Extract the (X, Y) coordinate from the center of the cell holding the provided text.  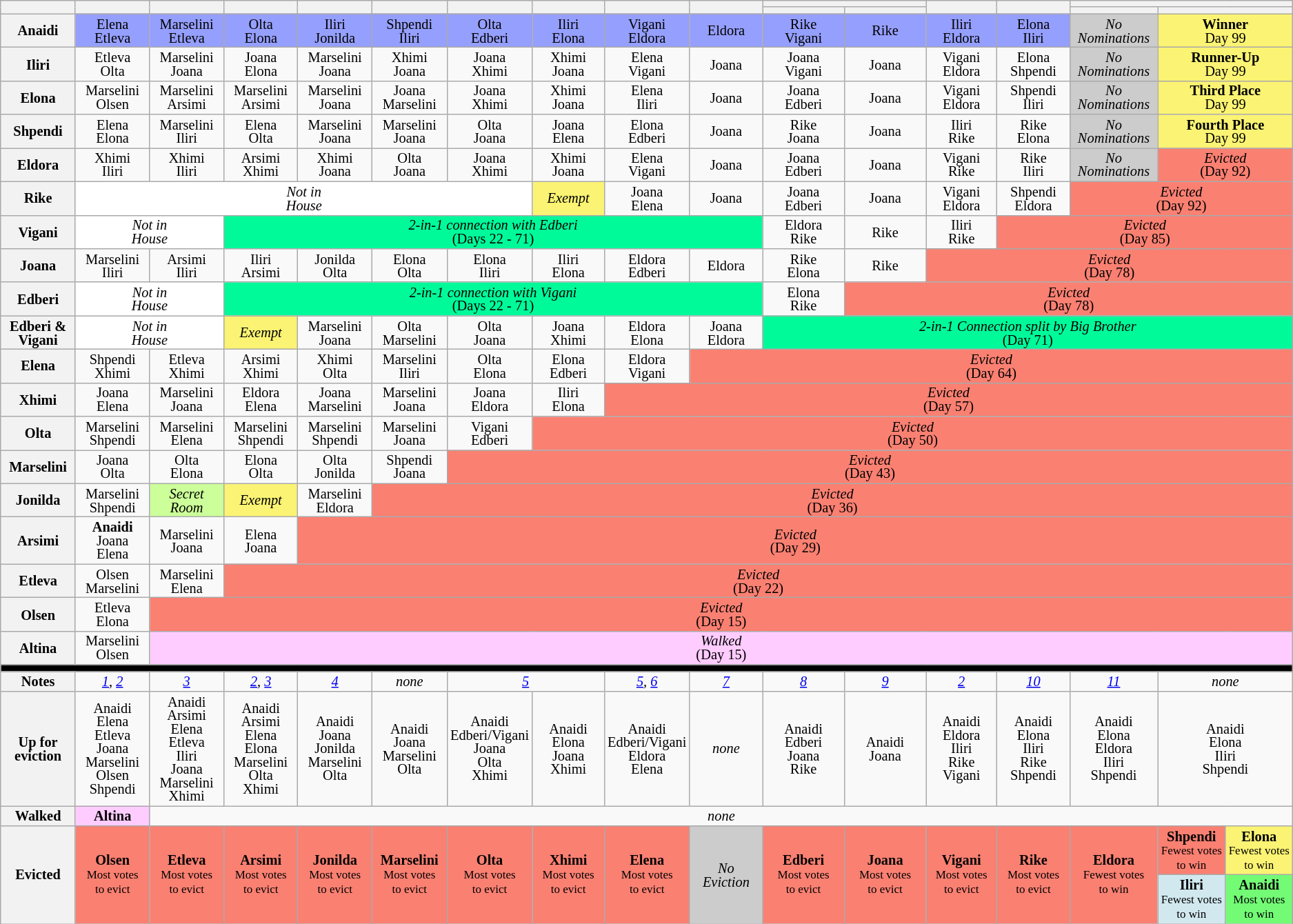
2 (961, 681)
ElonaRike (804, 299)
8 (804, 681)
Evicted(Day 22) (758, 581)
Shpendi (39, 131)
Third PlaceDay 99 (1225, 98)
2, 3 (261, 681)
ArsimiMost votesto evict (261, 874)
RikeJoana (804, 131)
OlsenMarselini (112, 581)
Evicted (39, 874)
AnaidiElonaEldoraIliriShpendi (1114, 748)
5, 6 (647, 681)
ElonaFewest votesto win (1259, 850)
Evicted(Day 36) (832, 501)
Olta (39, 433)
Evicted(Day 85) (1145, 232)
JoanaOlta (112, 466)
Etleva (39, 581)
EtlevaXhimi (187, 365)
JoanaVigani (804, 63)
ViganiRike (961, 164)
Elona (39, 98)
Evicted(Day 43) (870, 466)
Fourth PlaceDay 99 (1225, 131)
AnaidiEdberi/ViganiEldoraElena (647, 748)
JonildaMost votesto evict (335, 874)
Elena (39, 365)
Walked (39, 815)
OltaJonilda (335, 466)
AnaidiElonaJoanaXhimi (568, 748)
Runner-UpDay 99 (1225, 63)
AnaidiEldoraIliriRikeVigani (961, 748)
Evicted(Day 57) (949, 400)
Evicted(Day 64) (992, 365)
Olsen (39, 614)
IliriFewest votesto win (1192, 899)
ShpendiEldora (1033, 199)
Evicted(Day 29) (796, 541)
EldoraVigani (647, 365)
ElenaIliri (647, 98)
Jonilda (39, 501)
Xhimi (39, 400)
AnaidiElonaIliriShpendi (1225, 748)
2-in-1 connection with Edberi(Days 22 - 71) (492, 232)
Walked(Day 15) (721, 648)
IliriEldora (961, 30)
2-in-1 connection with Vigani(Days 22 - 71) (492, 299)
1, 2 (112, 681)
IliriArsimi (261, 265)
Marselini (39, 466)
Edberi (39, 299)
ElenaEtleva (112, 30)
MarseliniEldora (335, 501)
XhimiOlta (335, 365)
SecretRoom (187, 501)
ShpendiXhimi (112, 365)
AnaidiArsimiElenaElonaMarseliniOltaXhimi (261, 748)
JonildaOlta (335, 265)
ShpendiJoana (410, 466)
AnaidiElenaEtlevaJoanaMarseliniOlsenShpendi (112, 748)
XhimiMost votesto evict (568, 874)
EtlevaElona (112, 614)
Evicted(Day 15) (721, 614)
RikeVigani (804, 30)
RikeMost votesto evict (1033, 874)
11 (1114, 681)
ElenaOlta (261, 131)
EdberiMost votesto evict (804, 874)
Notes (39, 681)
EldoraRike (804, 232)
EldoraElena (261, 400)
AnaidiArsimiElenaEtlevaIliriJoanaMarseliniXhimi (187, 748)
ElenaElona (112, 131)
JoanaElona (261, 63)
ViganiMost votesto evict (961, 874)
NoEviction (725, 874)
AnaidiEdberi/ViganiJoanaOltaXhimi (490, 748)
EldoraFewest votesto win (1114, 874)
2-in-1 Connection split by Big Brother(Day 71) (1028, 332)
7 (725, 681)
AnaidiElonaIliriRikeShpendi (1033, 748)
WinnerDay 99 (1225, 30)
ShpendiFewest votesto win (1192, 850)
OltaMost votesto evict (490, 874)
5 (525, 681)
AnaidiJoanaElena (112, 541)
Edberi &Vigani (39, 332)
RikeIliri (1033, 164)
ArsimiIliri (187, 265)
Anaidi (39, 30)
EldoraEdberi (647, 265)
OltaMarselini (410, 332)
Up foreviction (39, 748)
Evicted(Day 50) (913, 433)
IliriJonilda (335, 30)
ViganiEdberi (490, 433)
OlsenMost votesto evict (112, 874)
EtlevaOlta (112, 63)
AnaidiMost votesto win (1259, 899)
AnaidiEdberiJoanaRike (804, 748)
MarseliniEtleva (187, 30)
AnaidiJoana (885, 748)
3 (187, 681)
Arsimi (39, 541)
AnaidiJoanaJonildaMarseliniOlta (335, 748)
AnaidiJoanaMarseliniOlta (410, 748)
MarseliniMost votesto evict (410, 874)
9 (885, 681)
Vigani (39, 232)
OltaEdberi (490, 30)
JoanaMost votesto evict (885, 874)
ElenaMost votesto evict (647, 874)
EldoraElona (647, 332)
4 (335, 681)
ElenaJoana (261, 541)
10 (1033, 681)
ElonaShpendi (1033, 63)
EtlevaMost votesto evict (187, 874)
Iliri (39, 63)
